Output the (X, Y) coordinate of the center of the cell containing the given text.  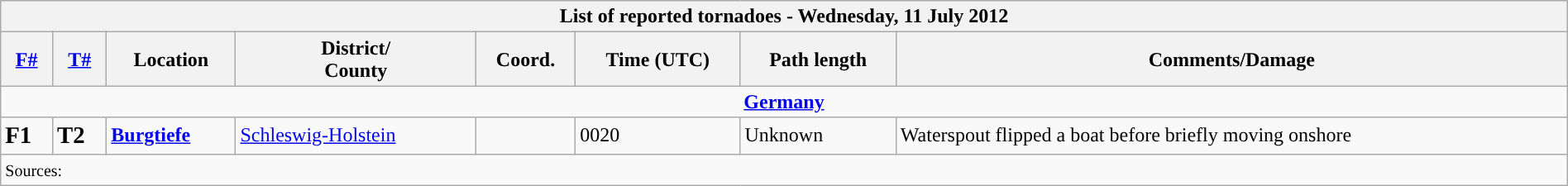
T# (79, 60)
Comments/Damage (1231, 60)
Waterspout flipped a boat before briefly moving onshore (1231, 136)
Sources: (784, 169)
List of reported tornadoes - Wednesday, 11 July 2012 (784, 17)
F1 (26, 136)
T2 (79, 136)
Coord. (525, 60)
Path length (818, 60)
District/County (356, 60)
Unknown (818, 136)
Germany (784, 102)
Burgtiefe (171, 136)
F# (26, 60)
Schleswig-Holstein (356, 136)
Time (UTC) (658, 60)
0020 (658, 136)
Location (171, 60)
